Pinpoint the cell where the given text exists, returning its [X, Y] midpoint coordinate. 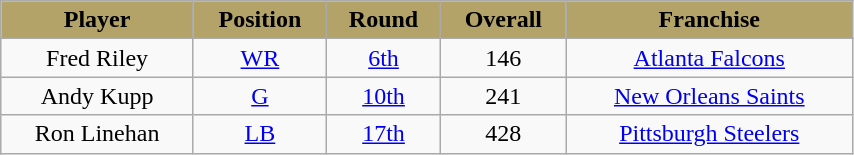
6th [383, 58]
New Orleans Saints [709, 96]
428 [504, 134]
Atlanta Falcons [709, 58]
Player [98, 20]
Overall [504, 20]
LB [260, 134]
Andy Kupp [98, 96]
Fred Riley [98, 58]
Ron Linehan [98, 134]
Pittsburgh Steelers [709, 134]
Position [260, 20]
G [260, 96]
10th [383, 96]
146 [504, 58]
WR [260, 58]
17th [383, 134]
Round [383, 20]
241 [504, 96]
Franchise [709, 20]
